For the text-containing cell, return its midpoint in [x, y] coordinate format. 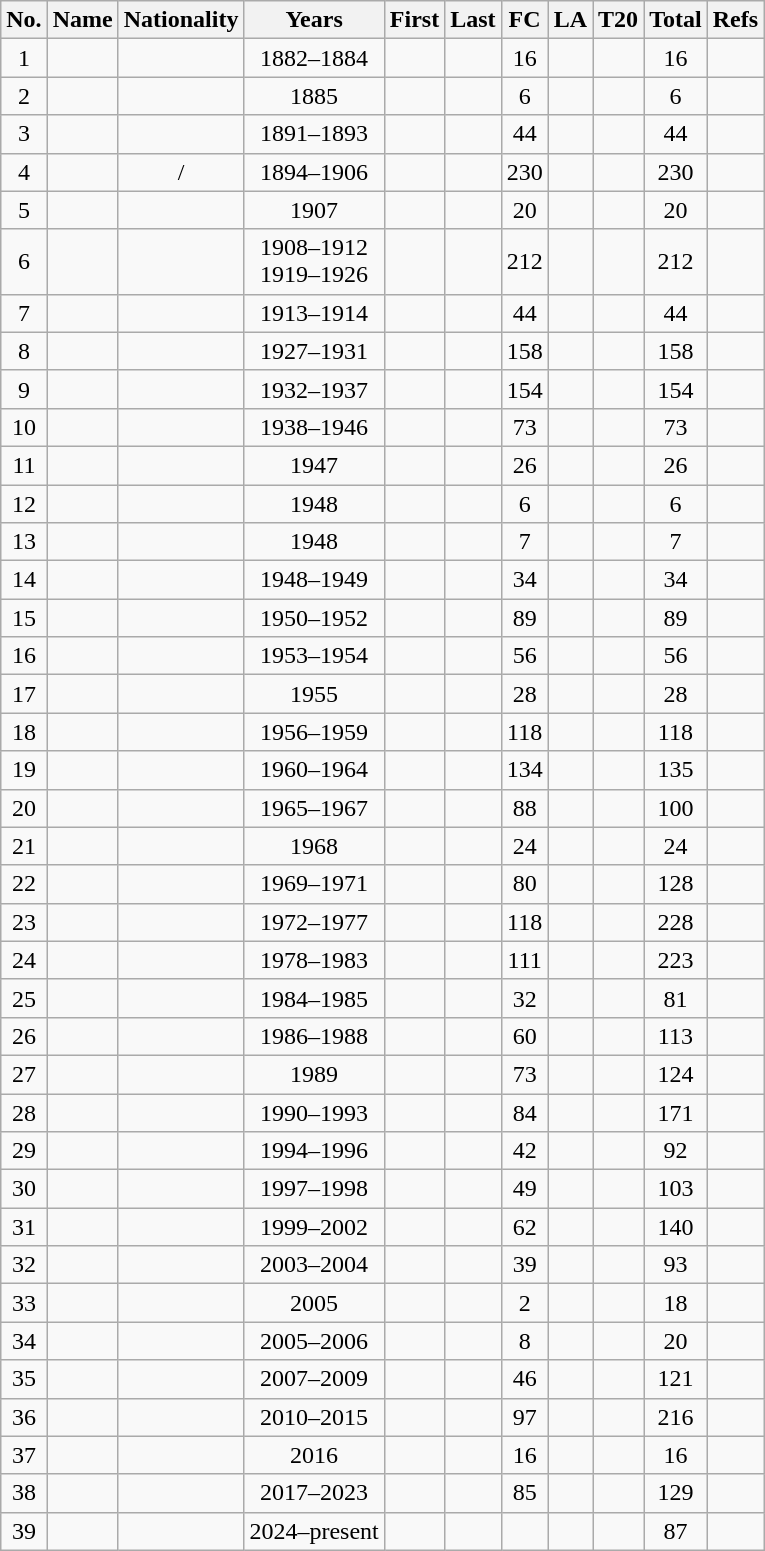
1956–1959 [314, 732]
103 [676, 1189]
2005–2006 [314, 1341]
2010–2015 [314, 1417]
23 [24, 922]
1913–1914 [314, 313]
228 [676, 922]
46 [524, 1379]
113 [676, 1036]
2017–2023 [314, 1493]
14 [24, 580]
1 [24, 58]
100 [676, 808]
12 [24, 503]
5 [24, 210]
Last [473, 20]
1894–1906 [314, 172]
13 [24, 542]
Nationality [181, 20]
1891–1893 [314, 134]
1948–1949 [314, 580]
2007–2009 [314, 1379]
No. [24, 20]
2016 [314, 1455]
T20 [618, 20]
15 [24, 618]
1907 [314, 210]
Years [314, 20]
FC [524, 20]
4 [24, 172]
3 [24, 134]
1997–1998 [314, 1189]
1882–1884 [314, 58]
1999–2002 [314, 1227]
124 [676, 1074]
1994–1996 [314, 1151]
Total [676, 20]
Refs [735, 20]
87 [676, 1531]
1984–1985 [314, 998]
88 [524, 808]
140 [676, 1227]
1960–1964 [314, 770]
25 [24, 998]
1908–19121919–1926 [314, 262]
97 [524, 1417]
60 [524, 1036]
1932–1937 [314, 389]
17 [24, 694]
216 [676, 1417]
1965–1967 [314, 808]
First [414, 20]
42 [524, 1151]
LA [570, 20]
121 [676, 1379]
31 [24, 1227]
9 [24, 389]
1953–1954 [314, 656]
36 [24, 1417]
35 [24, 1379]
1968 [314, 846]
10 [24, 427]
93 [676, 1265]
1972–1977 [314, 922]
38 [24, 1493]
29 [24, 1151]
19 [24, 770]
1927–1931 [314, 351]
1986–1988 [314, 1036]
128 [676, 884]
1938–1946 [314, 427]
129 [676, 1493]
30 [24, 1189]
1990–1993 [314, 1113]
49 [524, 1189]
1955 [314, 694]
81 [676, 998]
21 [24, 846]
22 [24, 884]
1950–1952 [314, 618]
Name [82, 20]
171 [676, 1113]
2005 [314, 1303]
84 [524, 1113]
134 [524, 770]
135 [676, 770]
62 [524, 1227]
92 [676, 1151]
11 [24, 465]
80 [524, 884]
2024–present [314, 1531]
1969–1971 [314, 884]
1947 [314, 465]
33 [24, 1303]
111 [524, 960]
27 [24, 1074]
37 [24, 1455]
/ [181, 172]
223 [676, 960]
1885 [314, 96]
2003–2004 [314, 1265]
85 [524, 1493]
1978–1983 [314, 960]
1989 [314, 1074]
